Return (X, Y) of the center of cell containing provided text 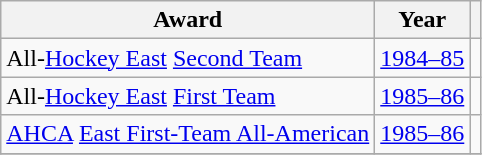
All-Hockey East First Team (188, 96)
Award (188, 20)
1984–85 (422, 58)
Year (422, 20)
All-Hockey East Second Team (188, 58)
AHCA East First-Team All-American (188, 134)
